Provide the [x, y] coordinate of the cell's center where the given text is located.  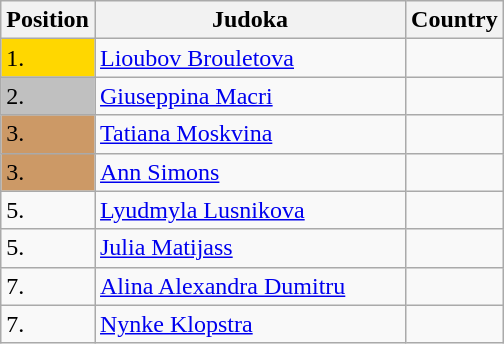
1. [48, 58]
Position [48, 20]
Country [455, 20]
Nynke Klopstra [250, 324]
Lyudmyla Lusnikova [250, 210]
Giuseppina Macri [250, 96]
Alina Alexandra Dumitru [250, 286]
Lioubov Brouletova [250, 58]
Ann Simons [250, 172]
Judoka [250, 20]
Julia Matijass [250, 248]
Tatiana Moskvina [250, 134]
2. [48, 96]
